Search for the cell housing the specified text and yield its (X, Y) center coordinate. 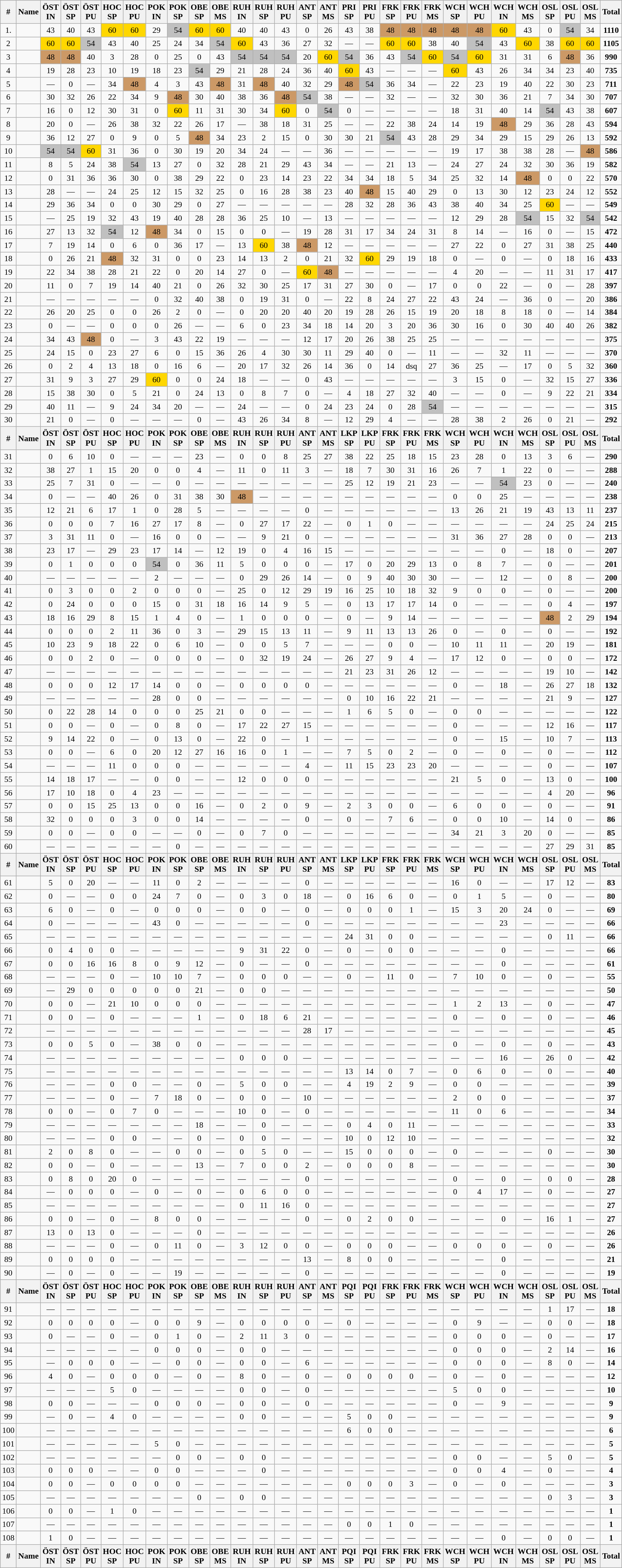
70 (8, 1004)
49 (8, 699)
440 (611, 245)
35 (8, 511)
592 (611, 138)
92 (8, 1323)
57 (8, 806)
103 (8, 1471)
1. (8, 30)
607 (611, 111)
108 (8, 1538)
63 (8, 910)
360 (611, 366)
213 (611, 537)
84 (8, 1192)
417 (611, 272)
52 (8, 739)
94 (8, 1350)
197 (611, 605)
102 (8, 1457)
87 (8, 1233)
127 (611, 699)
288 (611, 470)
76 (8, 1085)
334 (611, 393)
89 (8, 1260)
384 (611, 312)
290 (611, 457)
64 (8, 923)
117 (611, 726)
472 (611, 232)
582 (611, 165)
72 (8, 1031)
79 (8, 1125)
56 (8, 793)
112 (611, 752)
101 (8, 1444)
336 (611, 380)
95 (8, 1363)
370 (611, 353)
99 (8, 1417)
552 (611, 192)
201 (611, 564)
122 (611, 712)
315 (611, 407)
62 (8, 897)
65 (8, 937)
71 (8, 1017)
711 (611, 84)
81 (8, 1152)
586 (611, 151)
215 (611, 524)
58 (8, 820)
74 (8, 1058)
106 (8, 1511)
59 (8, 833)
77 (8, 1098)
97 (8, 1390)
990 (611, 57)
549 (611, 205)
41 (8, 591)
104 (8, 1484)
237 (611, 511)
542 (611, 219)
73 (8, 1045)
238 (611, 497)
51 (8, 726)
53 (8, 752)
375 (611, 340)
172 (611, 659)
90 (8, 1273)
82 (8, 1165)
433 (611, 259)
67 (8, 964)
44 (8, 631)
68 (8, 977)
1105 (611, 44)
142 (611, 672)
570 (611, 178)
98 (8, 1403)
194 (611, 618)
78 (8, 1112)
386 (611, 299)
181 (611, 645)
594 (611, 125)
1110 (611, 30)
382 (611, 326)
PRI SP (349, 12)
75 (8, 1071)
113 (611, 739)
192 (611, 631)
292 (611, 420)
132 (611, 685)
240 (611, 483)
dsq (412, 366)
88 (8, 1246)
105 (8, 1498)
735 (611, 71)
707 (611, 97)
207 (611, 551)
397 (611, 286)
PRI PU (369, 12)
93 (8, 1336)
